Determine the [X, Y] coordinate at the center of the cell enclosing the given text.  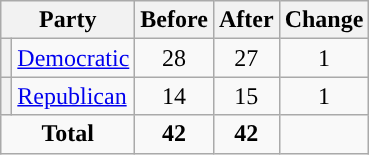
Party [68, 20]
15 [246, 96]
28 [174, 58]
27 [246, 58]
14 [174, 96]
After [246, 20]
Change [324, 20]
Republican [74, 96]
Democratic [74, 58]
Before [174, 20]
Total [68, 134]
